Extract the (X, Y) coordinate from the center of the cell holding the provided text.  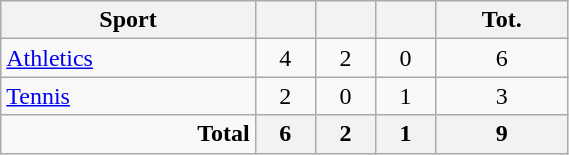
Sport (128, 20)
4 (285, 58)
3 (502, 96)
Tennis (128, 96)
Tot. (502, 20)
Total (128, 134)
9 (502, 134)
Athletics (128, 58)
